Extract the (x, y) coordinate from the center of the cell holding the provided text.  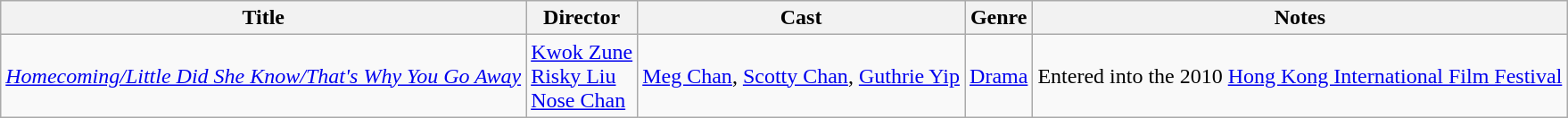
Drama (999, 76)
Notes (1300, 18)
Kwok Zune Risky Liu Nose Chan (582, 76)
Homecoming/Little Did She Know/That's Why You Go Away (264, 76)
Title (264, 18)
Meg Chan, Scotty Chan, Guthrie Yip (801, 76)
Entered into the 2010 Hong Kong International Film Festival (1300, 76)
Cast (801, 18)
Director (582, 18)
Genre (999, 18)
